Determine the (x, y) coordinate at the center of the cell enclosing the given text.  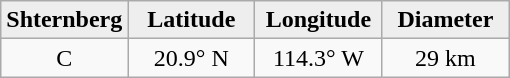
Diameter (446, 20)
Shternberg (64, 20)
C (64, 58)
29 km (446, 58)
114.3° W (318, 58)
Latitude (192, 20)
20.9° N (192, 58)
Longitude (318, 20)
